Identify which cell holds the provided text, then report its [X, Y] central coordinate. 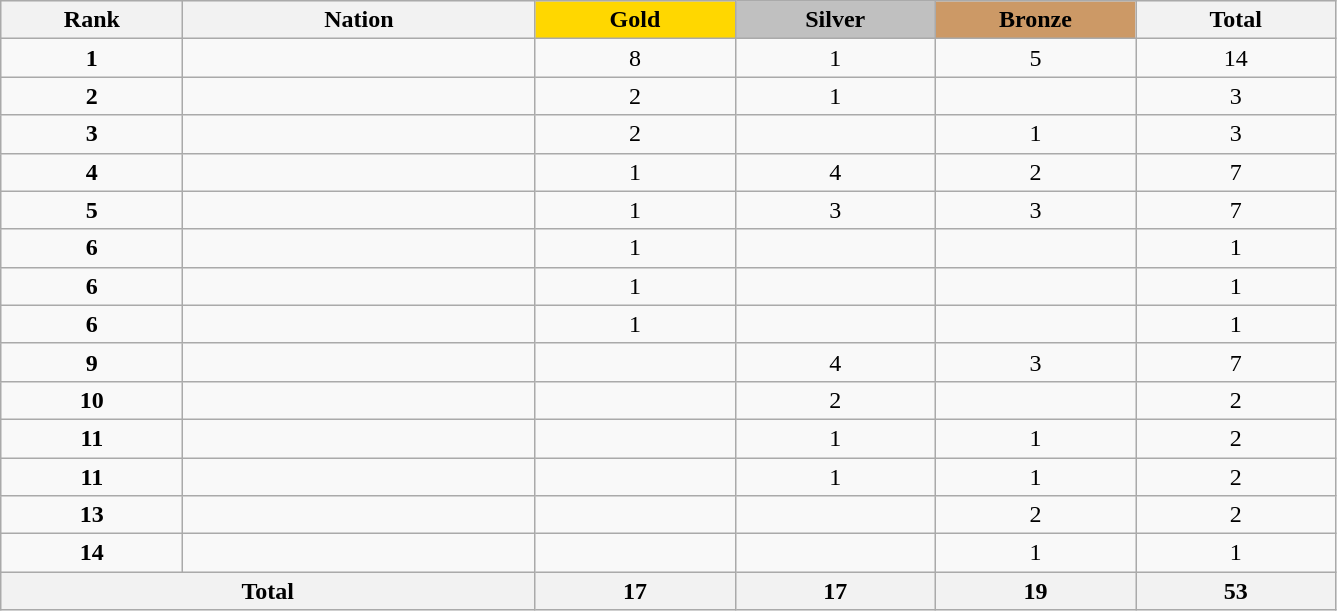
9 [92, 362]
Bronze [1035, 20]
19 [1035, 591]
10 [92, 400]
Rank [92, 20]
53 [1236, 591]
Gold [635, 20]
Nation [359, 20]
Silver [835, 20]
8 [635, 58]
13 [92, 515]
